Output the (x, y) coordinate of the center of the cell containing the given text.  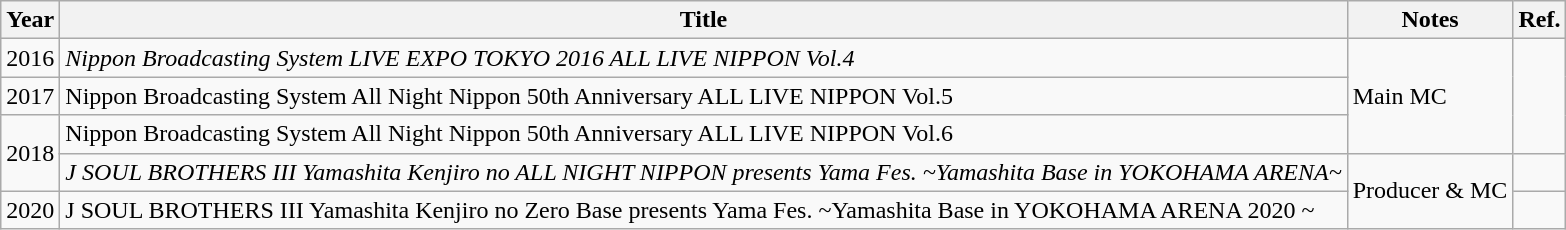
Producer & MC (1430, 191)
Notes (1430, 20)
J SOUL BROTHERS III Yamashita Kenjiro no Zero Base presents Yama Fes. ~Yamashita Base in YOKOHAMA ARENA 2020 ~ (704, 210)
Year (30, 20)
Ref. (1540, 20)
Nippon Broadcasting System LIVE EXPO TOKYO 2016 ALL LIVE NIPPON Vol.4 (704, 58)
J SOUL BROTHERS III Yamashita Kenjiro no ALL NIGHT NIPPON presents Yama Fes. ~Yamashita Base in YOKOHAMA ARENA~ (704, 172)
Nippon Broadcasting System All Night Nippon 50th Anniversary ALL LIVE NIPPON Vol.5 (704, 96)
Nippon Broadcasting System All Night Nippon 50th Anniversary ALL LIVE NIPPON Vol.6 (704, 134)
2020 (30, 210)
2017 (30, 96)
Title (704, 20)
Main MC (1430, 96)
2016 (30, 58)
2018 (30, 153)
